Pinpoint the cell where the given text exists, returning its [X, Y] midpoint coordinate. 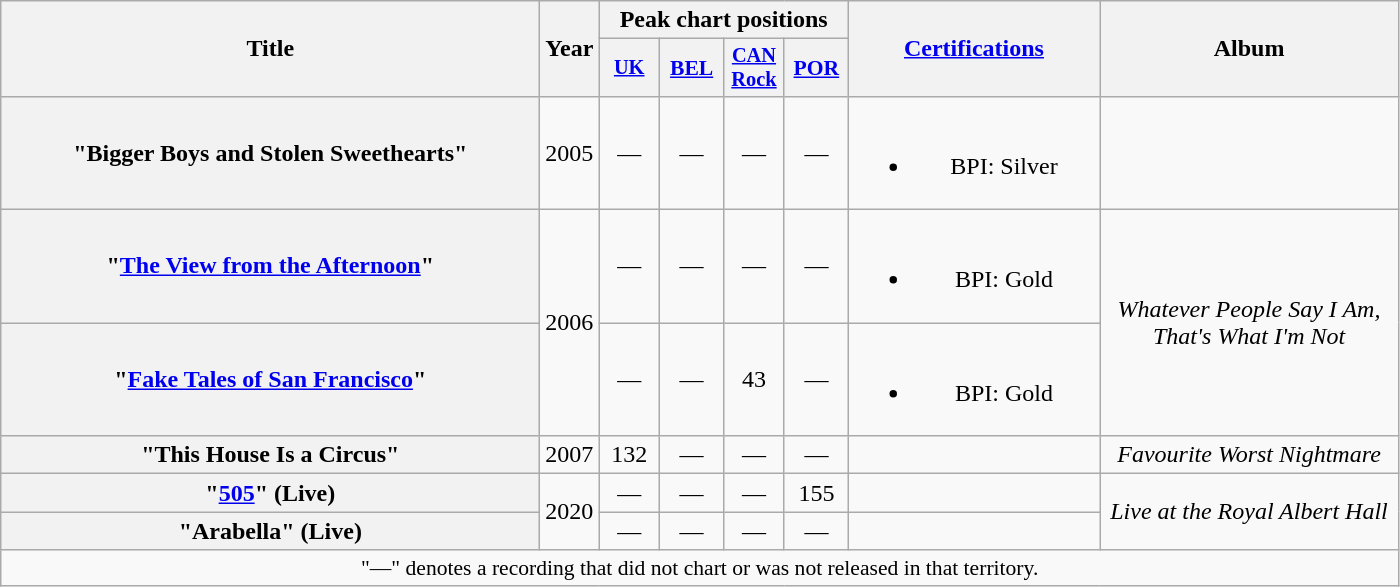
Peak chart positions [724, 20]
Album [1250, 49]
POR [816, 68]
"This House Is a Circus" [270, 455]
43 [754, 380]
"Fake Tales of San Francisco" [270, 380]
Year [570, 49]
Live at the Royal Albert Hall [1250, 512]
"Arabella" (Live) [270, 531]
2007 [570, 455]
155 [816, 493]
BEL [692, 68]
132 [630, 455]
UK [630, 68]
Favourite Worst Nightmare [1250, 455]
2005 [570, 152]
"505" (Live) [270, 493]
"The View from the Afternoon" [270, 266]
BPI: Silver [974, 152]
Whatever People Say I Am, That's What I'm Not [1250, 323]
Certifications [974, 49]
CANRock [754, 68]
2020 [570, 512]
"Bigger Boys and Stolen Sweethearts" [270, 152]
"—" denotes a recording that did not chart or was not released in that territory. [700, 568]
Title [270, 49]
2006 [570, 323]
